Pinpoint the cell where the given text exists, returning its (X, Y) midpoint coordinate. 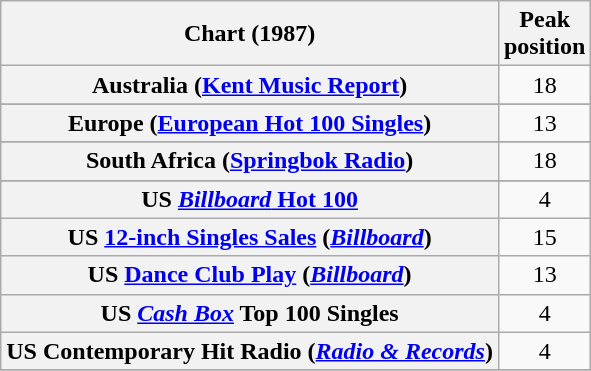
US Cash Box Top 100 Singles (250, 313)
Europe (European Hot 100 Singles) (250, 123)
US Billboard Hot 100 (250, 199)
US 12-inch Singles Sales (Billboard) (250, 237)
15 (544, 237)
Australia (Kent Music Report) (250, 85)
South Africa (Springbok Radio) (250, 161)
Chart (1987) (250, 34)
US Dance Club Play (Billboard) (250, 275)
US Contemporary Hit Radio (Radio & Records) (250, 351)
Peakposition (544, 34)
